For the text-containing cell, return its midpoint in [X, Y] coordinate format. 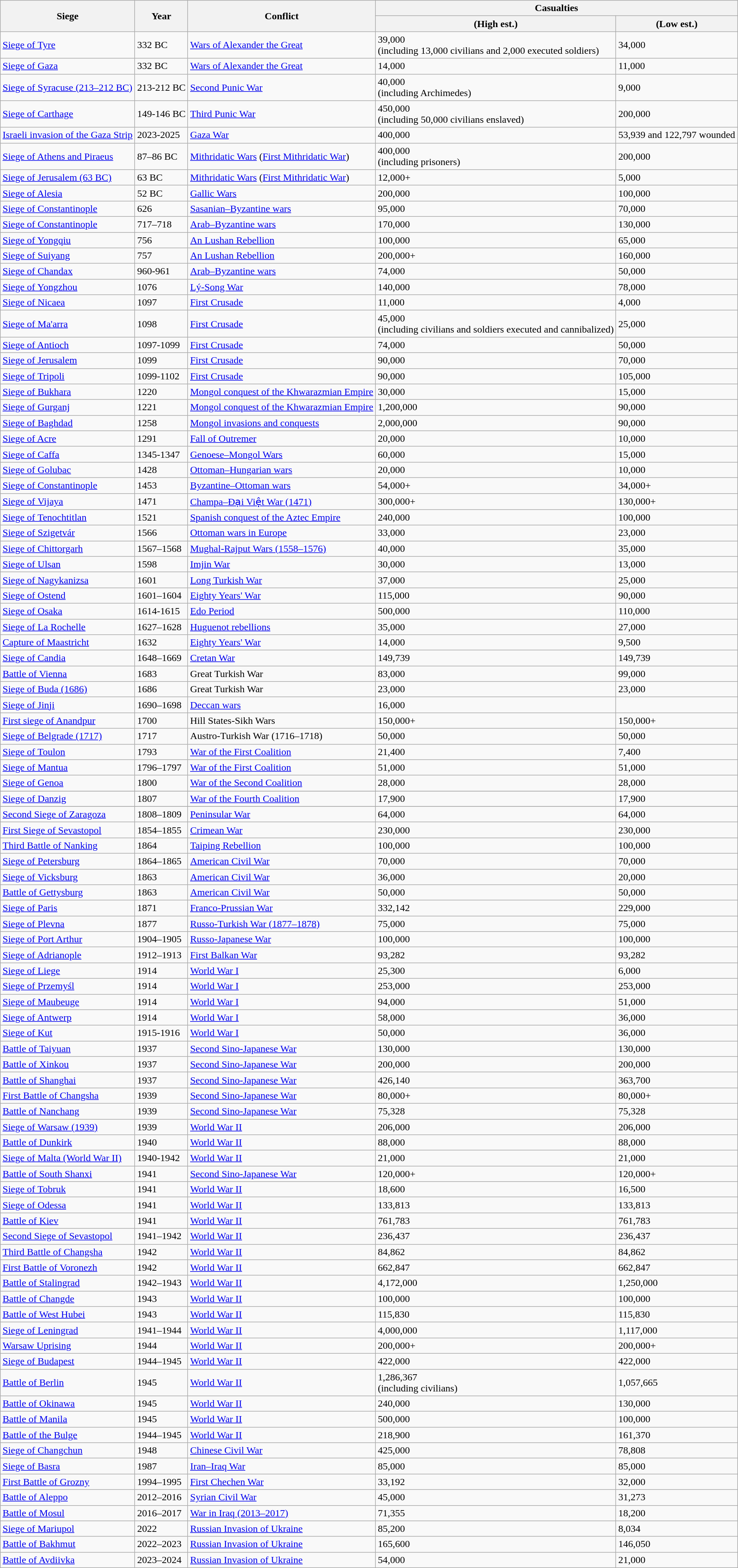
Siege of Przemyśl [68, 986]
1221 [161, 407]
Siege of Jerusalem [68, 360]
9,000 [677, 87]
Battle of Taiyuan [68, 1049]
First Siege of Sevastopol [68, 830]
Siege of Warsaw (1939) [68, 1127]
7,400 [677, 752]
425,000 [496, 1451]
Siege of Ulsan [68, 564]
Siege of Plevna [68, 924]
Battle of Okinawa [68, 1404]
21,400 [496, 752]
Peninsular War [282, 814]
Champa–Đại Việt War (1471) [282, 502]
1097 [161, 303]
Battle of Avdiivka [68, 1560]
Chinese Civil War [282, 1451]
1345-1347 [161, 454]
Siege of Baghdad [68, 423]
Battle of Mosul [68, 1513]
1942–1943 [161, 1283]
8,034 [677, 1529]
1915-1916 [161, 1033]
1,250,000 [677, 1283]
Siege of Petersburg [68, 861]
1099 [161, 360]
1948 [161, 1451]
1097-1099 [161, 345]
1601–1604 [161, 595]
Byzantine–Ottoman wars [282, 485]
149-146 BC [161, 114]
218,900 [496, 1435]
Imjin War [282, 564]
105,000 [677, 376]
363,700 [677, 1080]
Gaza War [282, 135]
Siege of Chittorgarh [68, 549]
Battle of Changde [68, 1299]
18,200 [677, 1513]
757 [161, 256]
Siege of Odessa [68, 1205]
Battle of West Hubei [68, 1314]
33,192 [496, 1482]
37,000 [496, 580]
Battle of the Bulge [68, 1435]
1864 [161, 845]
Siege of Carthage [68, 114]
16,500 [677, 1189]
16,000 [496, 705]
Siege of Athens and Piraeus [68, 156]
Siege of Syracuse (213–212 BC) [68, 87]
1,117,000 [677, 1330]
Siege of Budapest [68, 1361]
First Balkan War [282, 955]
1800 [161, 783]
Hill States-Sikh Wars [282, 721]
130,000+ [677, 502]
54,000+ [496, 485]
Siege of Gurganj [68, 407]
140,000 [496, 287]
161,370 [677, 1435]
160,000 [677, 256]
1098 [161, 324]
1941–1942 [161, 1236]
Long Turkish War [282, 580]
18,600 [496, 1189]
58,000 [496, 1017]
Siege of Port Arthur [68, 939]
Siege of Jinji [68, 705]
1796–1797 [161, 767]
60,000 [496, 454]
1808–1809 [161, 814]
78,000 [677, 287]
39,000(including 13,000 civilians and 2,000 executed soldiers) [496, 45]
Conflict [282, 16]
1807 [161, 799]
Sasanian–Byzantine wars [282, 209]
Battle of Stalingrad [68, 1283]
1912–1913 [161, 955]
Third Battle of Changsha [68, 1252]
1864–1865 [161, 861]
1428 [161, 470]
717–718 [161, 224]
40,000 (including Archimedes) [496, 87]
Siege of Yongqiu [68, 240]
33,000 [496, 533]
Battle of Shanghai [68, 1080]
Spanish conquest of the Aztec Empire [282, 517]
Mongol invasions and conquests [282, 423]
Siege of Genoa [68, 783]
Battle of Berlin [68, 1382]
Genoese–Mongol Wars [282, 454]
1627–1628 [161, 627]
1700 [161, 721]
1614-1615 [161, 611]
1648–1669 [161, 658]
War in Iraq (2013–2017) [282, 1513]
Siege of Yongzhou [68, 287]
1987 [161, 1466]
1220 [161, 392]
First Chechen War [282, 1482]
Siege of Buda (1686) [68, 689]
Franco-Prussian War [282, 908]
65,000 [677, 240]
400,000 [496, 135]
Russo-Turkish War (1877–1878) [282, 924]
Battle of Manila [68, 1419]
85,200 [496, 1529]
213-212 BC [161, 87]
Siege of Caffa [68, 454]
1258 [161, 423]
110,000 [677, 611]
Siege of Candia [68, 658]
52 BC [161, 193]
Siege of Tenochtitlan [68, 517]
Third Battle of Nanking [68, 845]
5,000 [677, 177]
Siege of Acre [68, 438]
31,273 [677, 1497]
First Battle of Changsha [68, 1095]
Taiping Rebellion [282, 845]
1940 [161, 1143]
First siege of Anandpur [68, 721]
1567–1568 [161, 549]
Siege of Changchun [68, 1451]
960-961 [161, 271]
Siege of Bukhara [68, 392]
4,000,000 [496, 1330]
756 [161, 240]
1601 [161, 580]
Siege of Toulon [68, 752]
400,000 (including prisoners) [496, 156]
94,000 [496, 1002]
1686 [161, 689]
Siege of Belgrade (1717) [68, 736]
Second Siege of Zaragoza [68, 814]
9,500 [677, 643]
Lý-Song War [282, 287]
71,355 [496, 1513]
115,000 [496, 595]
Siege of Antioch [68, 345]
Siege of Tripoli [68, 376]
1,200,000 [496, 407]
Siege of Suiyang [68, 256]
2,000,000 [496, 423]
95,000 [496, 209]
1566 [161, 533]
Cretan War [282, 658]
First Battle of Voronezh [68, 1267]
Siege of Kut [68, 1033]
1521 [161, 517]
Siege of Vijaya [68, 502]
99,000 [677, 674]
Siege [68, 16]
165,600 [496, 1544]
Ottoman–Hungarian wars [282, 470]
Siege of Gaza [68, 66]
53,939 and 122,797 wounded [677, 135]
Siege of Malta (World War II) [68, 1158]
63 BC [161, 177]
1994–1995 [161, 1482]
1690–1698 [161, 705]
Siege of Osaka [68, 611]
Second Punic War [282, 87]
Mughal-Rajput Wars (1558–1576) [282, 549]
Huguenot rebellions [282, 627]
Battle of Vienna [68, 674]
(High est.) [496, 24]
Russo-Japanese War [282, 939]
Battle of Nanchang [68, 1111]
Casualties [556, 8]
Second Siege of Sevastopol [68, 1236]
45,000(including civilians and soldiers executed and cannibalized) [496, 324]
Gallic Wars [282, 193]
2023–2024 [161, 1560]
Siege of Danzig [68, 799]
1453 [161, 485]
Siege of Maubeuge [68, 1002]
Year [161, 16]
Battle of Bakhmut [68, 1544]
626 [161, 209]
229,000 [677, 908]
Warsaw Uprising [68, 1345]
426,140 [496, 1080]
Syrian Civil War [282, 1497]
1099-1102 [161, 376]
Siege of Vicksburg [68, 877]
Battle of South Shanxi [68, 1174]
1944 [161, 1345]
Third Punic War [282, 114]
13,000 [677, 564]
4,172,000 [496, 1283]
332,142 [496, 908]
170,000 [496, 224]
1793 [161, 752]
54,000 [496, 1560]
Siege of Ostend [68, 595]
Siege of Jerusalem (63 BC) [68, 177]
32,000 [677, 1482]
1,286,367(including civilians) [496, 1382]
Battle of Xinkou [68, 1064]
War of the Second Coalition [282, 783]
34,000 [677, 45]
Iran–Iraq War [282, 1466]
Siege of Golubac [68, 470]
2016–2017 [161, 1513]
Battle of Gettysburg [68, 893]
4,000 [677, 303]
87–86 BC [161, 156]
Siege of Chandax [68, 271]
1471 [161, 502]
2022 [161, 1529]
1717 [161, 736]
Siege of Tyre [68, 45]
Siege of Basra [68, 1466]
Battle of Aleppo [68, 1497]
Siege of Mariupol [68, 1529]
2023-2025 [161, 135]
Siege of Nagykanizsa [68, 580]
Fall of Outremer [282, 438]
6,000 [677, 971]
Siege of Leningrad [68, 1330]
40,000 [496, 549]
Israeli invasion of the Gaza Strip [68, 135]
300,000+ [496, 502]
Siege of Nicaea [68, 303]
1683 [161, 674]
Siege of Liege [68, 971]
1904–1905 [161, 939]
War of the Fourth Coalition [282, 799]
Battle of Dunkirk [68, 1143]
Siege of Tobruk [68, 1189]
Edo Period [282, 611]
Siege of Antwerp [68, 1017]
Siege of Adrianople [68, 955]
Austro-Turkish War (1716–1718) [282, 736]
First Battle of Grozny [68, 1482]
45,000 [496, 1497]
1632 [161, 643]
1871 [161, 908]
Siege of Ma'arra [68, 324]
Crimean War [282, 830]
1598 [161, 564]
Siege of La Rochelle [68, 627]
Deccan wars [282, 705]
Capture of Maastricht [68, 643]
83,000 [496, 674]
34,000+ [677, 485]
Siege of Mantua [68, 767]
450,000 (including 50,000 civilians enslaved) [496, 114]
146,050 [677, 1544]
Battle of Kiev [68, 1221]
1854–1855 [161, 830]
25,300 [496, 971]
27,000 [677, 627]
(Low est.) [677, 24]
1076 [161, 287]
1941–1944 [161, 1330]
12,000+ [496, 177]
1291 [161, 438]
1877 [161, 924]
Siege of Paris [68, 908]
2022–2023 [161, 1544]
1,057,665 [677, 1382]
Ottoman wars in Europe [282, 533]
Siege of Alesia [68, 193]
78,808 [677, 1451]
Siege of Szigetvár [68, 533]
1940-1942 [161, 1158]
2012–2016 [161, 1497]
